Extract the [X, Y] coordinate from the center of the cell holding the provided text.  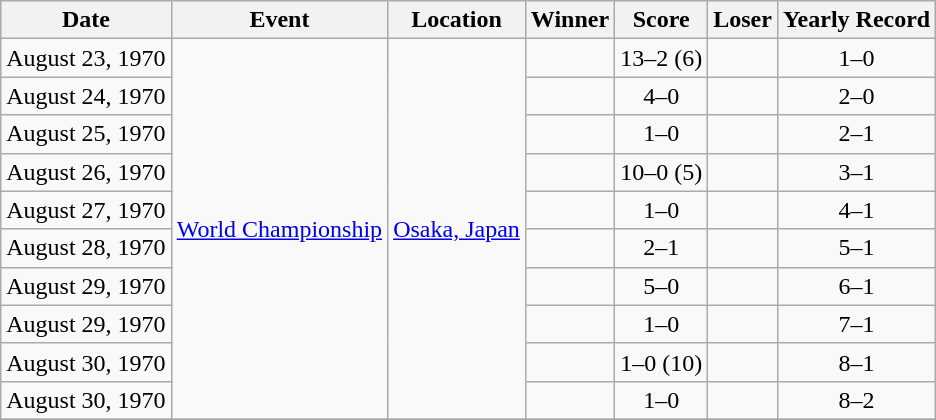
August 26, 1970 [86, 172]
August 25, 1970 [86, 134]
1–0 (10) [662, 362]
Yearly Record [856, 20]
8–1 [856, 362]
7–1 [856, 324]
Loser [743, 20]
2–0 [856, 96]
5–1 [856, 248]
Location [457, 20]
Date [86, 20]
4–1 [856, 210]
Event [279, 20]
Score [662, 20]
13–2 (6) [662, 58]
Osaka, Japan [457, 230]
Winner [570, 20]
4–0 [662, 96]
5–0 [662, 286]
3–1 [856, 172]
10–0 (5) [662, 172]
August 23, 1970 [86, 58]
8–2 [856, 400]
August 24, 1970 [86, 96]
World Championship [279, 230]
6–1 [856, 286]
August 28, 1970 [86, 248]
August 27, 1970 [86, 210]
